Search for the cell housing the specified text and yield its [X, Y] center coordinate. 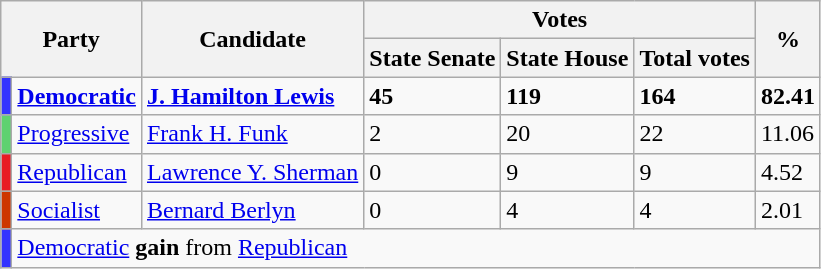
82.41 [788, 96]
Votes [560, 20]
22 [695, 134]
Bernard Berlyn [252, 210]
State Senate [432, 58]
Lawrence Y. Sherman [252, 172]
11.06 [788, 134]
Republican [77, 172]
Democratic gain from Republican [416, 248]
Party [72, 39]
J. Hamilton Lewis [252, 96]
Democratic [77, 96]
Frank H. Funk [252, 134]
Total votes [695, 58]
State House [568, 58]
2 [432, 134]
Candidate [252, 39]
119 [568, 96]
Socialist [77, 210]
Progressive [77, 134]
4.52 [788, 172]
20 [568, 134]
45 [432, 96]
% [788, 39]
164 [695, 96]
2.01 [788, 210]
